Pinpoint the cell where the given text exists, returning its (X, Y) midpoint coordinate. 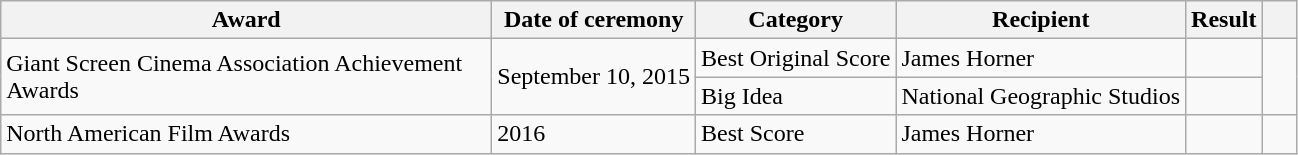
Best Score (796, 134)
National Geographic Studios (1041, 96)
September 10, 2015 (594, 77)
Recipient (1041, 20)
North American Film Awards (246, 134)
2016 (594, 134)
Date of ceremony (594, 20)
Award (246, 20)
Result (1224, 20)
Category (796, 20)
Best Original Score (796, 58)
Giant Screen Cinema Association Achievement Awards (246, 77)
Big Idea (796, 96)
